Detect which cell encompasses the target text, then output its [X, Y] center coordinate. 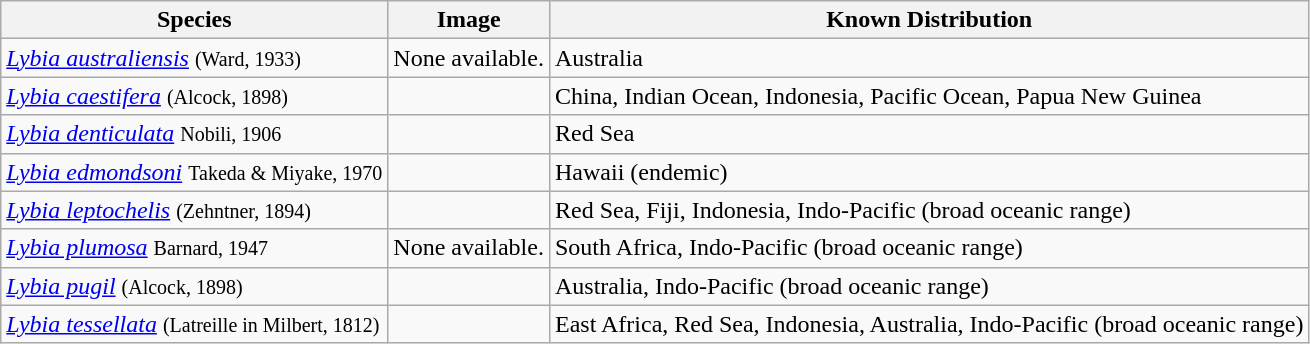
Lybia australiensis (Ward, 1933) [194, 58]
Image [469, 20]
East Africa, Red Sea, Indonesia, Australia, Indo-Pacific (broad oceanic range) [928, 324]
Lybia caestifera (Alcock, 1898) [194, 96]
Australia, Indo-Pacific (broad oceanic range) [928, 286]
Lybia denticulata Nobili, 1906 [194, 134]
Lybia tessellata (Latreille in Milbert, 1812) [194, 324]
Australia [928, 58]
Lybia edmondsoni Takeda & Miyake, 1970 [194, 172]
Species [194, 20]
Known Distribution [928, 20]
Lybia leptochelis (Zehntner, 1894) [194, 210]
South Africa, Indo-Pacific (broad oceanic range) [928, 248]
Lybia plumosa Barnard, 1947 [194, 248]
Red Sea, Fiji, Indonesia, Indo-Pacific (broad oceanic range) [928, 210]
Lybia pugil (Alcock, 1898) [194, 286]
Hawaii (endemic) [928, 172]
Red Sea [928, 134]
China, Indian Ocean, Indonesia, Pacific Ocean, Papua New Guinea [928, 96]
